Search for the cell housing the specified text and yield its [X, Y] center coordinate. 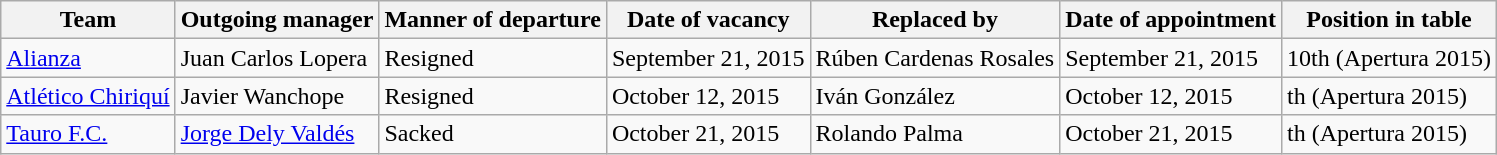
Jorge Dely Valdés [277, 134]
Team [88, 20]
Sacked [492, 134]
Manner of departure [492, 20]
Date of appointment [1171, 20]
Date of vacancy [708, 20]
Tauro F.C. [88, 134]
Juan Carlos Lopera [277, 58]
10th (Apertura 2015) [1388, 58]
Outgoing manager [277, 20]
Atlético Chiriquí [88, 96]
Rúben Cardenas Rosales [935, 58]
Rolando Palma [935, 134]
Iván González [935, 96]
Alianza [88, 58]
Replaced by [935, 20]
Position in table [1388, 20]
Javier Wanchope [277, 96]
